Pinpoint the cell where the given text exists, returning its (X, Y) midpoint coordinate. 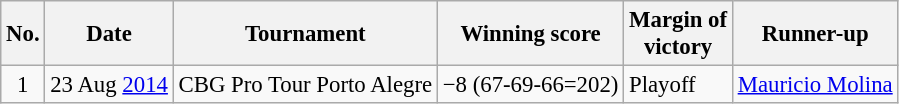
23 Aug 2014 (109, 85)
CBG Pro Tour Porto Alegre (305, 85)
No. (23, 34)
Runner-up (815, 34)
Tournament (305, 34)
Playoff (678, 85)
Margin ofvictory (678, 34)
Winning score (530, 34)
Mauricio Molina (815, 85)
Date (109, 34)
−8 (67-69-66=202) (530, 85)
1 (23, 85)
